Find where the given text appears and provide that cell's center as [X, Y] coordinate. 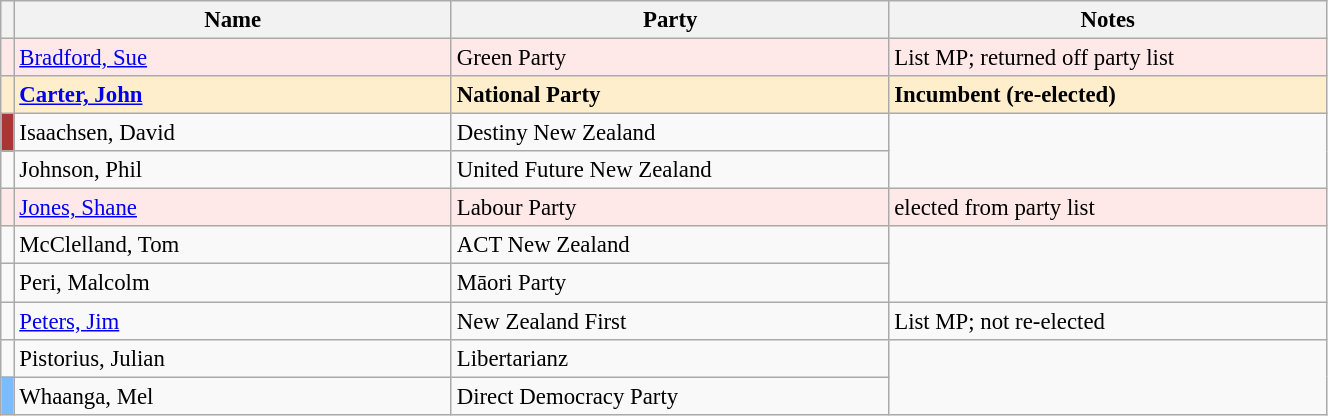
List MP; not re-elected [1108, 321]
Bradford, Sue [232, 58]
Incumbent (re-elected) [1108, 95]
Māori Party [670, 283]
Whaanga, Mel [232, 396]
Peters, Jim [232, 321]
elected from party list [1108, 208]
Peri, Malcolm [232, 283]
Party [670, 20]
ACT New Zealand [670, 245]
Carter, John [232, 95]
Notes [1108, 20]
Isaachsen, David [232, 133]
National Party [670, 95]
Libertarianz [670, 358]
Jones, Shane [232, 208]
Pistorius, Julian [232, 358]
Johnson, Phil [232, 170]
List MP; returned off party list [1108, 58]
Labour Party [670, 208]
United Future New Zealand [670, 170]
Direct Democracy Party [670, 396]
New Zealand First [670, 321]
McClelland, Tom [232, 245]
Destiny New Zealand [670, 133]
Green Party [670, 58]
Name [232, 20]
